From the cell containing the given text, extract its center point as [x, y] coordinate. 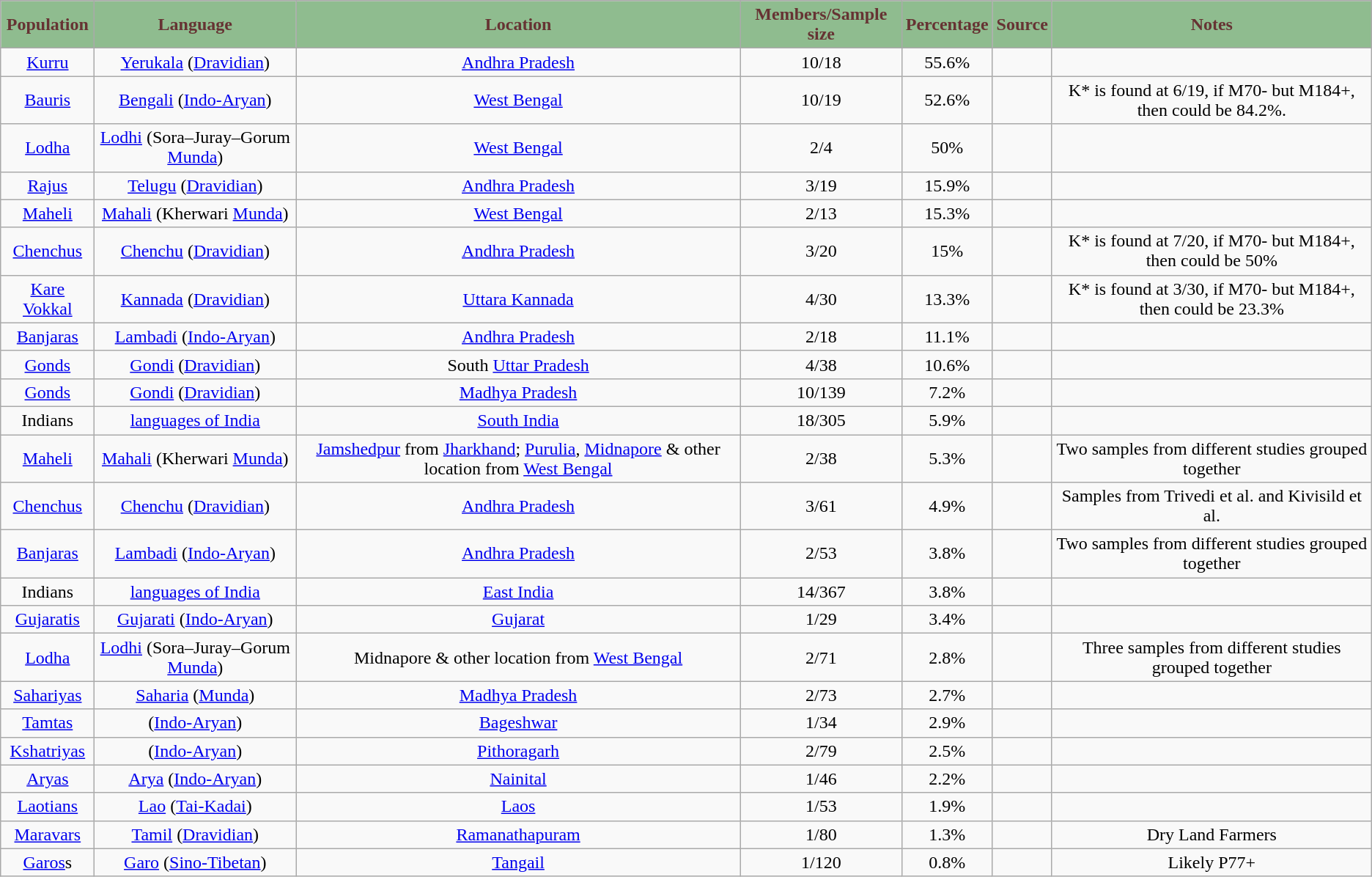
10/19 [822, 100]
1/29 [822, 620]
15.3% [947, 213]
Nainital [519, 779]
1/53 [822, 807]
Kurru [48, 62]
K* is found at 6/19, if M70- but M184+, then could be 84.2%. [1211, 100]
Sahariyas [48, 695]
Telugu (Dravidian) [195, 186]
Pithoragarh [519, 751]
3/61 [822, 506]
Kannada (Dravidian) [195, 299]
2/18 [822, 337]
Rajus [48, 186]
2/73 [822, 695]
Lao (Tai-Kadai) [195, 807]
Bengali (Indo-Aryan) [195, 100]
50% [947, 148]
0.8% [947, 862]
10/139 [822, 392]
15% [947, 251]
2.8% [947, 657]
3.4% [947, 620]
Samples from Trivedi et al. and Kivisild et al. [1211, 506]
52.6% [947, 100]
Gaross [48, 862]
5.9% [947, 420]
1.3% [947, 834]
Ramanathapuram [519, 834]
2/53 [822, 554]
2/13 [822, 213]
Midnapore & other location from West Bengal [519, 657]
Population [48, 25]
Tangail [519, 862]
14/367 [822, 592]
Maravars [48, 834]
Gujarati (Indo-Aryan) [195, 620]
1/34 [822, 723]
4.9% [947, 506]
Laos [519, 807]
Yerukala (Dravidian) [195, 62]
2.5% [947, 751]
Arya (Indo-Aryan) [195, 779]
2/71 [822, 657]
4/30 [822, 299]
4/38 [822, 364]
East India [519, 592]
2/79 [822, 751]
2.7% [947, 695]
Source [1022, 25]
Three samples from different studies grouped together [1211, 657]
1/46 [822, 779]
55.6% [947, 62]
2.9% [947, 723]
1/80 [822, 834]
Percentage [947, 25]
3/19 [822, 186]
15.9% [947, 186]
1.9% [947, 807]
2/38 [822, 458]
5.3% [947, 458]
13.3% [947, 299]
7.2% [947, 392]
Bageshwar [519, 723]
Aryas [48, 779]
K* is found at 3/30, if M70- but M184+, then could be 23.3% [1211, 299]
10.6% [947, 364]
Jamshedpur from Jharkhand; Purulia, Midnapore & other location from West Bengal [519, 458]
11.1% [947, 337]
Tamtas [48, 723]
K* is found at 7/20, if M70- but M184+, then could be 50% [1211, 251]
Uttara Kannada [519, 299]
Saharia (Munda) [195, 695]
Dry Land Farmers [1211, 834]
Tamil (Dravidian) [195, 834]
Kshatriyas [48, 751]
Kare Vokkal [48, 299]
Location [519, 25]
Garo (Sino-Tibetan) [195, 862]
1/120 [822, 862]
Likely P77+ [1211, 862]
Gujaratis [48, 620]
South India [519, 420]
Language [195, 25]
18/305 [822, 420]
Members/Sample size [822, 25]
2.2% [947, 779]
Bauris [48, 100]
South Uttar Pradesh [519, 364]
10/18 [822, 62]
2/4 [822, 148]
Gujarat [519, 620]
3/20 [822, 251]
Laotians [48, 807]
Notes [1211, 25]
